Capture the cell that displays the provided text and extract its (x, y) central coordinate. 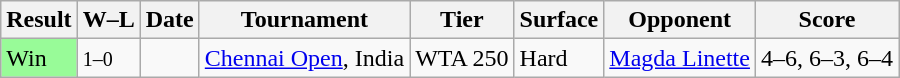
W–L (108, 20)
WTA 250 (462, 58)
4–6, 6–3, 6–4 (826, 58)
Magda Linette (680, 58)
Surface (559, 20)
Tournament (304, 20)
Opponent (680, 20)
Date (170, 20)
1–0 (108, 58)
Hard (559, 58)
Win (39, 58)
Result (39, 20)
Score (826, 20)
Tier (462, 20)
Chennai Open, India (304, 58)
